Determine the (x, y) coordinate at the center of the cell enclosing the given text.  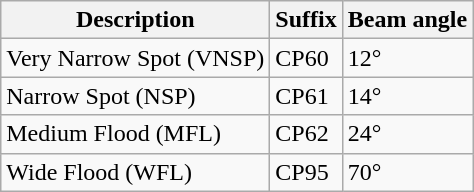
Narrow Spot (NSP) (136, 96)
24° (407, 134)
CP61 (306, 96)
70° (407, 172)
Suffix (306, 20)
CP95 (306, 172)
Very Narrow Spot (VNSP) (136, 58)
CP60 (306, 58)
Description (136, 20)
Medium Flood (MFL) (136, 134)
Wide Flood (WFL) (136, 172)
Beam angle (407, 20)
12° (407, 58)
CP62 (306, 134)
14° (407, 96)
